Provide the [x, y] coordinate of the cell's center where the given text is located.  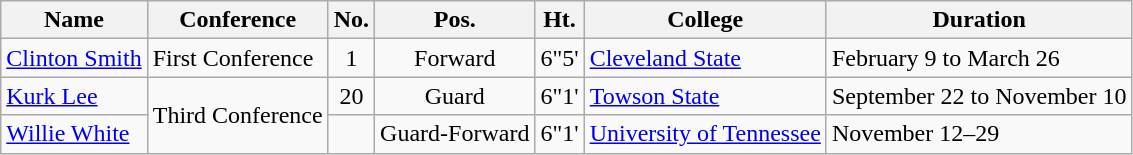
1 [351, 58]
20 [351, 96]
Third Conference [238, 115]
University of Tennessee [705, 134]
No. [351, 20]
Forward [455, 58]
November 12–29 [979, 134]
Duration [979, 20]
September 22 to November 10 [979, 96]
Guard-Forward [455, 134]
February 9 to March 26 [979, 58]
College [705, 20]
Name [74, 20]
First Conference [238, 58]
Conference [238, 20]
Guard [455, 96]
Towson State [705, 96]
Ht. [560, 20]
Pos. [455, 20]
Clinton Smith [74, 58]
Cleveland State [705, 58]
Kurk Lee [74, 96]
6"5' [560, 58]
Willie White [74, 134]
